Detect which cell encompasses the target text, then output its (x, y) center coordinate. 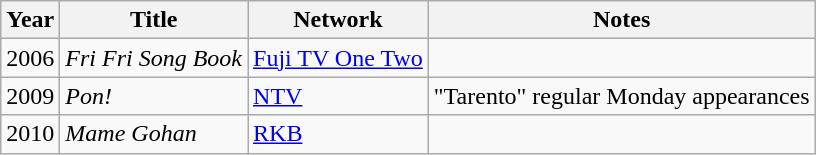
Network (338, 20)
2009 (30, 96)
Title (154, 20)
Fuji TV One Two (338, 58)
2010 (30, 134)
Pon! (154, 96)
"Tarento" regular Monday appearances (622, 96)
NTV (338, 96)
Fri Fri Song Book (154, 58)
2006 (30, 58)
RKB (338, 134)
Mame Gohan (154, 134)
Year (30, 20)
Notes (622, 20)
